Search for the cell housing the specified text and yield its [X, Y] center coordinate. 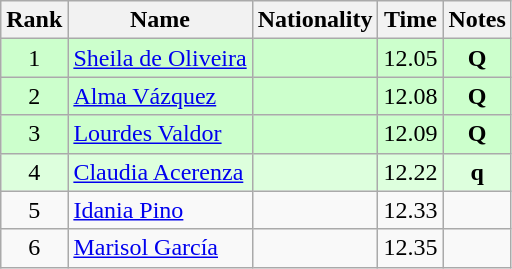
3 [34, 134]
12.22 [410, 172]
Lourdes Valdor [160, 134]
Claudia Acerenza [160, 172]
5 [34, 210]
Rank [34, 20]
12.33 [410, 210]
q [477, 172]
4 [34, 172]
12.08 [410, 96]
12.09 [410, 134]
Sheila de Oliveira [160, 58]
Idania Pino [160, 210]
Nationality [315, 20]
12.35 [410, 248]
Alma Vázquez [160, 96]
12.05 [410, 58]
Notes [477, 20]
2 [34, 96]
Time [410, 20]
6 [34, 248]
Name [160, 20]
Marisol García [160, 248]
1 [34, 58]
